Output the [X, Y] coordinate of the center of the cell containing the given text.  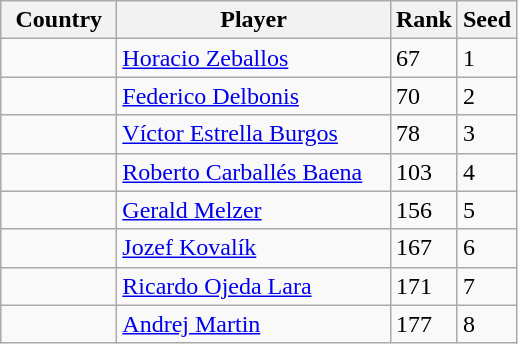
6 [486, 248]
156 [424, 210]
7 [486, 286]
Federico Delbonis [254, 96]
8 [486, 324]
Gerald Melzer [254, 210]
Víctor Estrella Burgos [254, 134]
103 [424, 172]
Ricardo Ojeda Lara [254, 286]
4 [486, 172]
1 [486, 58]
Roberto Carballés Baena [254, 172]
78 [424, 134]
Seed [486, 20]
Player [254, 20]
3 [486, 134]
177 [424, 324]
Andrej Martin [254, 324]
Country [59, 20]
70 [424, 96]
Horacio Zeballos [254, 58]
5 [486, 210]
167 [424, 248]
Rank [424, 20]
67 [424, 58]
2 [486, 96]
Jozef Kovalík [254, 248]
171 [424, 286]
